From the cell containing the given text, extract its center point as (X, Y) coordinate. 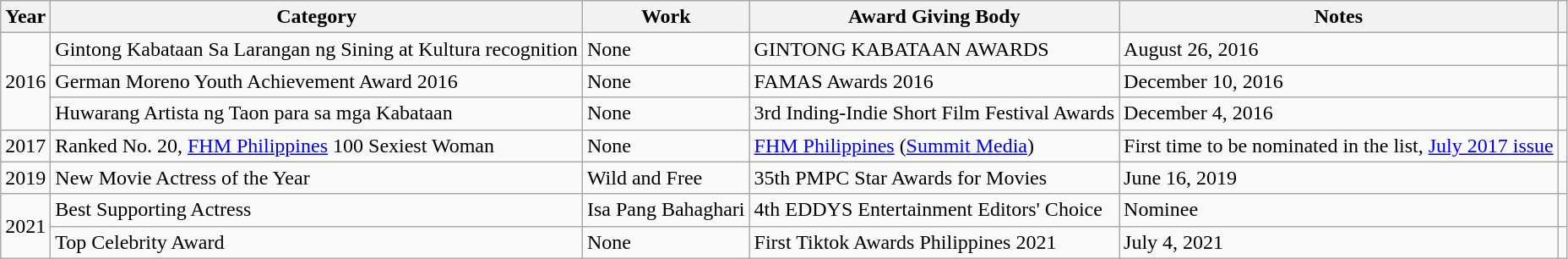
2016 (25, 81)
Ranked No. 20, FHM Philippines 100 Sexiest Woman (317, 146)
2017 (25, 146)
German Moreno Youth Achievement Award 2016 (317, 81)
December 4, 2016 (1339, 113)
FAMAS Awards 2016 (934, 81)
GINTONG KABATAAN AWARDS (934, 49)
Year (25, 17)
Nominee (1339, 210)
December 10, 2016 (1339, 81)
Category (317, 17)
Gintong Kabataan Sa Larangan ng Sining at Kultura recognition (317, 49)
Top Celebrity Award (317, 242)
Huwarang Artista ng Taon para sa mga Kabataan (317, 113)
3rd Inding-Indie Short Film Festival Awards (934, 113)
Best Supporting Actress (317, 210)
Isa Pang Bahaghari (666, 210)
New Movie Actress of the Year (317, 178)
2019 (25, 178)
First time to be nominated in the list, July 2017 issue (1339, 146)
August 26, 2016 (1339, 49)
First Tiktok Awards Philippines 2021 (934, 242)
4th EDDYS Entertainment Editors' Choice (934, 210)
July 4, 2021 (1339, 242)
Award Giving Body (934, 17)
2021 (25, 226)
Notes (1339, 17)
Wild and Free (666, 178)
Work (666, 17)
FHM Philippines (Summit Media) (934, 146)
June 16, 2019 (1339, 178)
35th PMPC Star Awards for Movies (934, 178)
